For the text-containing cell, return its midpoint in (X, Y) coordinate format. 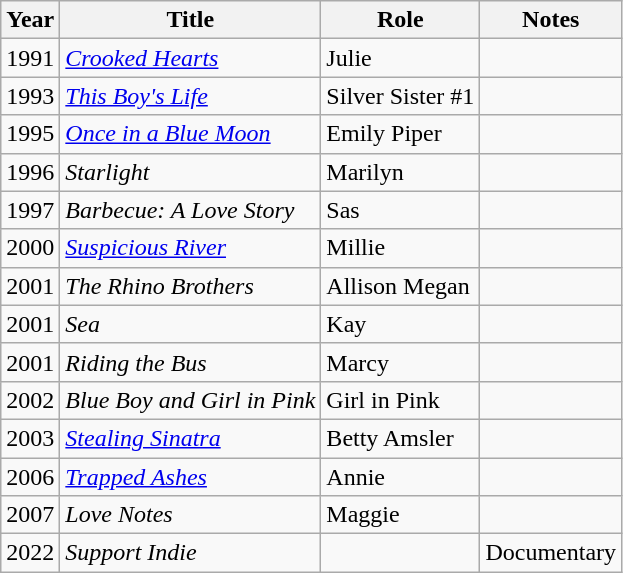
Title (190, 20)
Girl in Pink (400, 400)
1991 (30, 58)
Support Indie (190, 553)
Documentary (551, 553)
Millie (400, 248)
2002 (30, 400)
Marcy (400, 362)
Love Notes (190, 515)
1993 (30, 96)
Blue Boy and Girl in Pink (190, 400)
Sea (190, 324)
Year (30, 20)
1995 (30, 134)
1996 (30, 172)
Kay (400, 324)
Annie (400, 477)
2003 (30, 438)
Notes (551, 20)
2007 (30, 515)
Silver Sister #1 (400, 96)
This Boy's Life (190, 96)
Maggie (400, 515)
Betty Amsler (400, 438)
Marilyn (400, 172)
2006 (30, 477)
The Rhino Brothers (190, 286)
Emily Piper (400, 134)
Riding the Bus (190, 362)
Role (400, 20)
Sas (400, 210)
Allison Megan (400, 286)
Trapped Ashes (190, 477)
2000 (30, 248)
Barbecue: A Love Story (190, 210)
Once in a Blue Moon (190, 134)
Starlight (190, 172)
Stealing Sinatra (190, 438)
Suspicious River (190, 248)
1997 (30, 210)
2022 (30, 553)
Julie (400, 58)
Crooked Hearts (190, 58)
